Find where the given text appears and provide that cell's center as (x, y) coordinate. 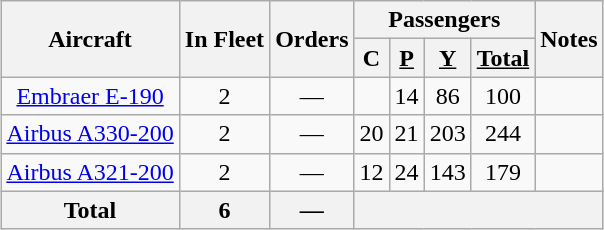
Y (448, 58)
Aircraft (90, 39)
14 (406, 96)
Notes (569, 39)
6 (224, 210)
143 (448, 172)
24 (406, 172)
C (372, 58)
179 (503, 172)
In Fleet (224, 39)
244 (503, 134)
P (406, 58)
Orders (312, 39)
86 (448, 96)
Airbus A321-200 (90, 172)
100 (503, 96)
20 (372, 134)
21 (406, 134)
Airbus A330-200 (90, 134)
12 (372, 172)
Passengers (444, 20)
203 (448, 134)
Embraer E-190 (90, 96)
